Find where the given text appears and provide that cell's center as (x, y) coordinate. 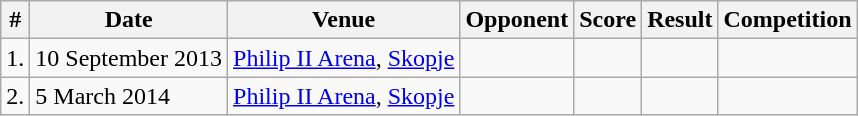
Score (608, 20)
Date (129, 20)
Competition (788, 20)
Venue (344, 20)
5 March 2014 (129, 96)
Opponent (517, 20)
# (16, 20)
2. (16, 96)
10 September 2013 (129, 58)
Result (680, 20)
1. (16, 58)
